Return the (x, y) coordinate for the center point of the cell that contains the specified text.  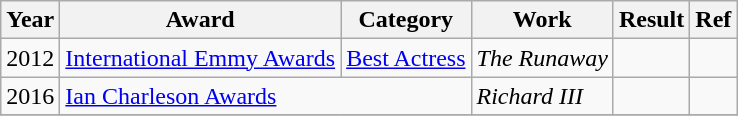
2012 (30, 58)
The Runaway (542, 58)
Work (542, 20)
2016 (30, 96)
Ref (714, 20)
Award (200, 20)
Result (651, 20)
Category (406, 20)
International Emmy Awards (200, 58)
Ian Charleson Awards (266, 96)
Best Actress (406, 58)
Year (30, 20)
Richard III (542, 96)
